Find where the given text appears and provide that cell's center as (x, y) coordinate. 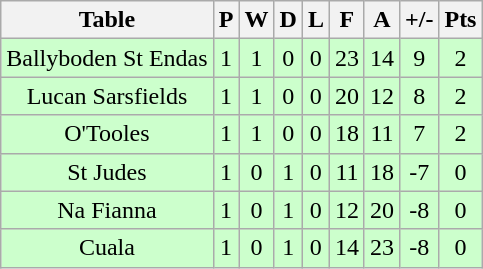
P (226, 20)
A (382, 20)
F (346, 20)
7 (420, 134)
W (256, 20)
Table (107, 20)
Cuala (107, 248)
9 (420, 58)
Ballyboden St Endas (107, 58)
D (288, 20)
Lucan Sarsfields (107, 96)
8 (420, 96)
-7 (420, 172)
+/- (420, 20)
L (316, 20)
St Judes (107, 172)
O'Tooles (107, 134)
Pts (460, 20)
Na Fianna (107, 210)
